Return the (X, Y) coordinate for the center point of the cell that contains the specified text.  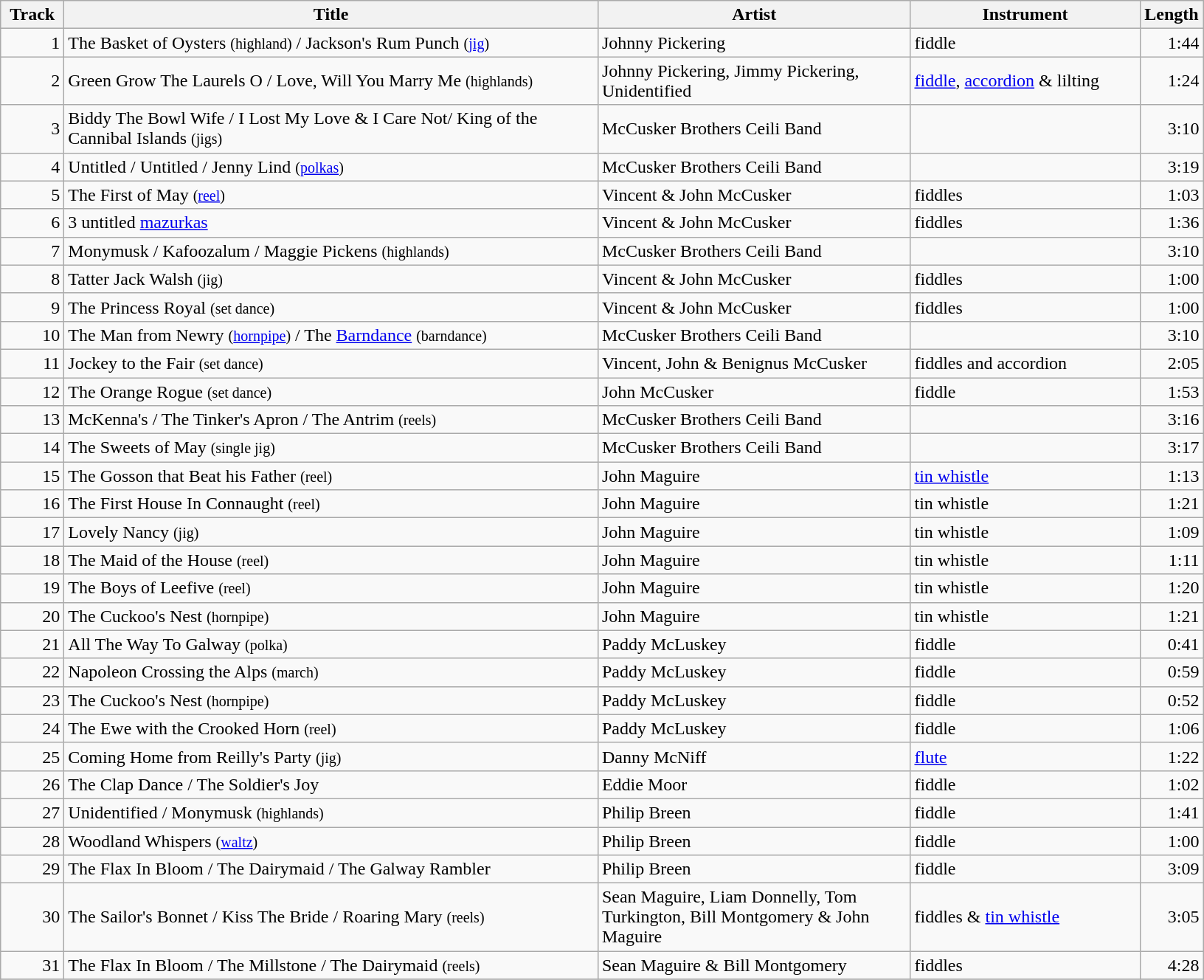
The Clap Dance / The Soldier's Joy (331, 784)
26 (32, 784)
1:13 (1172, 476)
7 (32, 251)
1:36 (1172, 223)
17 (32, 532)
1:44 (1172, 43)
The Basket of Oysters (highland) / Jackson's Rum Punch (jig) (331, 43)
1:53 (1172, 392)
14 (32, 448)
The Man from Newry (hornpipe) / The Barndance (barndance) (331, 335)
Instrument (1025, 15)
0:52 (1172, 700)
Woodland Whispers (waltz) (331, 841)
Green Grow The Laurels O / Love, Will You Marry Me (highlands) (331, 81)
fiddles & tin whistle (1025, 917)
3:19 (1172, 167)
1:41 (1172, 812)
1:24 (1172, 81)
1:02 (1172, 784)
fiddle, accordion & lilting (1025, 81)
The First House In Connaught (reel) (331, 504)
Eddie Moor (754, 784)
16 (32, 504)
The Sailor's Bonnet / Kiss The Bride / Roaring Mary (reels) (331, 917)
Johnny Pickering, Jimmy Pickering, Unidentified (754, 81)
28 (32, 841)
Untitled / Untitled / Jenny Lind (polkas) (331, 167)
fiddles and accordion (1025, 363)
1:11 (1172, 560)
0:59 (1172, 672)
Johnny Pickering (754, 43)
The First of May (reel) (331, 195)
John McCusker (754, 392)
Tatter Jack Walsh (jig) (331, 279)
6 (32, 223)
18 (32, 560)
Vincent, John & Benignus McCusker (754, 363)
The Ewe with the Crooked Horn (reel) (331, 728)
McKenna's / The Tinker's Apron / The Antrim (reels) (331, 420)
30 (32, 917)
4 (32, 167)
The Maid of the House (reel) (331, 560)
The Flax In Bloom / The Dairymaid / The Galway Rambler (331, 869)
29 (32, 869)
9 (32, 307)
Title (331, 15)
The Sweets of May (single jig) (331, 448)
Danny McNiff (754, 756)
0:41 (1172, 644)
22 (32, 672)
Sean Maguire & Bill Montgomery (754, 965)
15 (32, 476)
27 (32, 812)
23 (32, 700)
12 (32, 392)
11 (32, 363)
Artist (754, 15)
5 (32, 195)
13 (32, 420)
3:09 (1172, 869)
Napoleon Crossing the Alps (march) (331, 672)
3:16 (1172, 420)
1:03 (1172, 195)
20 (32, 616)
Monymusk / Kafoozalum / Maggie Pickens (highlands) (331, 251)
Unidentified / Monymusk (highlands) (331, 812)
1 (32, 43)
Length (1172, 15)
The Gosson that Beat his Father (reel) (331, 476)
All The Way To Galway (polka) (331, 644)
The Flax In Bloom / The Millstone / The Dairymaid (reels) (331, 965)
flute (1025, 756)
3:05 (1172, 917)
3:17 (1172, 448)
24 (32, 728)
1:06 (1172, 728)
1:22 (1172, 756)
21 (32, 644)
1:09 (1172, 532)
Biddy The Bowl Wife / I Lost My Love & I Care Not/ King of the Cannibal Islands (jigs) (331, 128)
31 (32, 965)
2:05 (1172, 363)
The Princess Royal (set dance) (331, 307)
Track (32, 15)
25 (32, 756)
Lovely Nancy (jig) (331, 532)
Coming Home from Reilly's Party (jig) (331, 756)
The Orange Rogue (set dance) (331, 392)
2 (32, 81)
The Boys of Leefive (reel) (331, 588)
3 untitled mazurkas (331, 223)
3 (32, 128)
19 (32, 588)
1:20 (1172, 588)
Sean Maguire, Liam Donnelly, Tom Turkington, Bill Montgomery & John Maguire (754, 917)
Jockey to the Fair (set dance) (331, 363)
8 (32, 279)
10 (32, 335)
4:28 (1172, 965)
